Search for the cell housing the specified text and yield its (X, Y) center coordinate. 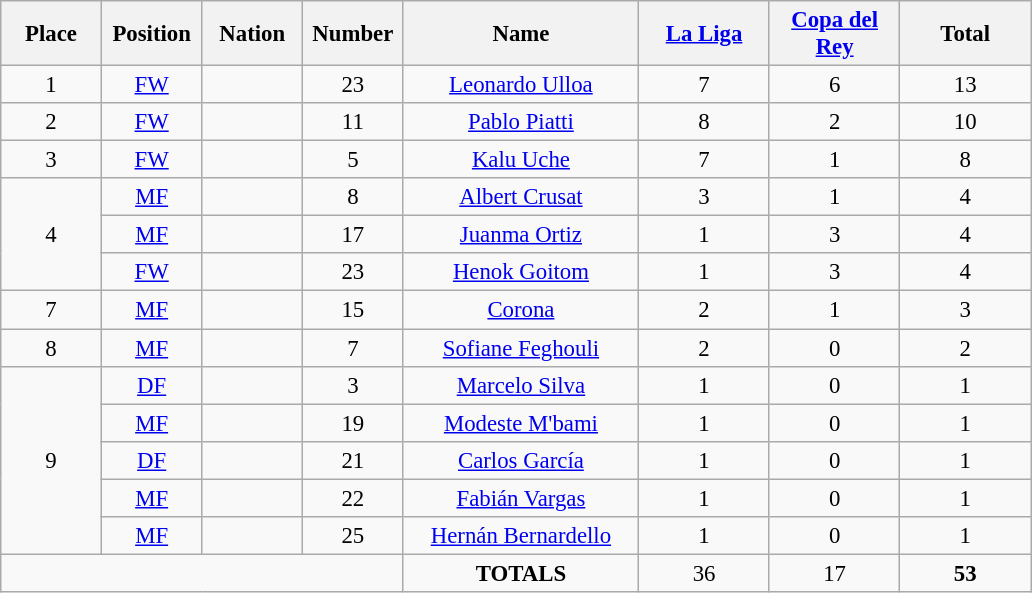
Number (354, 34)
Pablo Piatti (521, 122)
53 (966, 573)
5 (354, 160)
Nation (252, 34)
Corona (521, 310)
Juanma Ortiz (521, 235)
Name (521, 34)
Position (152, 34)
13 (966, 85)
Carlos García (521, 460)
Fabián Vargas (521, 498)
11 (354, 122)
21 (354, 460)
Hernán Bernardello (521, 536)
22 (354, 498)
Marcelo Silva (521, 385)
Leonardo Ulloa (521, 85)
19 (354, 423)
Modeste M'bami (521, 423)
10 (966, 122)
La Liga (704, 34)
15 (354, 310)
6 (834, 85)
TOTALS (521, 573)
Henok Goitom (521, 273)
Copa del Rey (834, 34)
Albert Crusat (521, 197)
36 (704, 573)
Total (966, 34)
9 (52, 460)
Place (52, 34)
Kalu Uche (521, 160)
Sofiane Feghouli (521, 348)
25 (354, 536)
